From the cell containing the given text, extract its center point as [X, Y] coordinate. 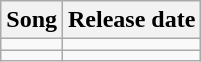
Song [32, 20]
Release date [132, 20]
